Pinpoint the cell where the given text exists, returning its (x, y) midpoint coordinate. 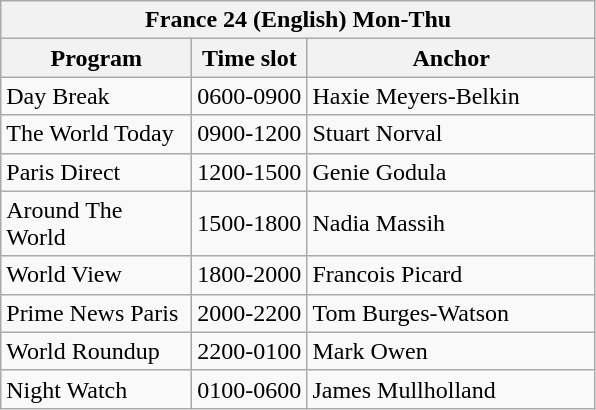
Program (96, 58)
2000-2200 (250, 313)
Genie Godula (452, 172)
Paris Direct (96, 172)
Prime News Paris (96, 313)
Night Watch (96, 389)
Time slot (250, 58)
Nadia Massih (452, 224)
Anchor (452, 58)
2200-0100 (250, 351)
Francois Picard (452, 275)
France 24 (English) Mon-Thu (298, 20)
Stuart Norval (452, 134)
Day Break (96, 96)
Mark Owen (452, 351)
The World Today (96, 134)
1500-1800 (250, 224)
World Roundup (96, 351)
1800-2000 (250, 275)
Around The World (96, 224)
World View (96, 275)
1200-1500 (250, 172)
Tom Burges-Watson (452, 313)
James Mullholland (452, 389)
0600-0900 (250, 96)
0100-0600 (250, 389)
0900-1200 (250, 134)
Haxie Meyers-Belkin (452, 96)
